Search for the cell housing the specified text and yield its [X, Y] center coordinate. 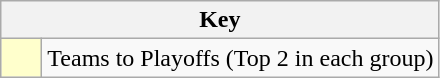
Teams to Playoffs (Top 2 in each group) [240, 58]
Key [220, 20]
